Output the (x, y) coordinate of the center of the cell containing the given text.  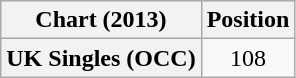
Chart (2013) (101, 20)
UK Singles (OCC) (101, 58)
108 (248, 58)
Position (248, 20)
